Output the (X, Y) coordinate of the center of the cell containing the given text.  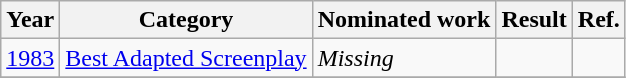
1983 (30, 58)
Nominated work (404, 20)
Best Adapted Screenplay (186, 58)
Year (30, 20)
Ref. (598, 20)
Category (186, 20)
Result (534, 20)
Missing (404, 58)
